Return the (x, y) coordinate for the center point of the cell that contains the specified text.  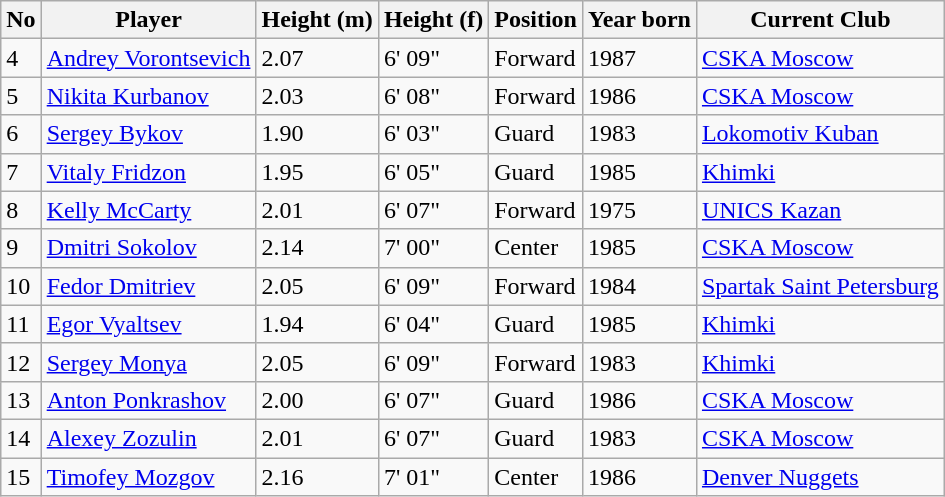
2.14 (317, 248)
No (21, 20)
6' 04" (433, 324)
8 (21, 210)
6 (21, 134)
10 (21, 286)
9 (21, 248)
5 (21, 96)
Sergey Monya (148, 362)
Current Club (820, 20)
Nikita Kurbanov (148, 96)
11 (21, 324)
UNICS Kazan (820, 210)
2.03 (317, 96)
Vitaly Fridzon (148, 172)
7 (21, 172)
Egor Vyaltsev (148, 324)
1987 (639, 58)
Position (536, 20)
1.95 (317, 172)
2.07 (317, 58)
6' 08" (433, 96)
2.16 (317, 477)
Height (m) (317, 20)
14 (21, 438)
Denver Nuggets (820, 477)
1.90 (317, 134)
Fedor Dmitriev (148, 286)
Year born (639, 20)
7' 01" (433, 477)
Alexey Zozulin (148, 438)
15 (21, 477)
Sergey Bykov (148, 134)
4 (21, 58)
Timofey Mozgov (148, 477)
Player (148, 20)
Andrey Vorontsevich (148, 58)
6' 05" (433, 172)
Dmitri Sokolov (148, 248)
Spartak Saint Petersburg (820, 286)
Kelly McCarty (148, 210)
1984 (639, 286)
2.00 (317, 400)
13 (21, 400)
Height (f) (433, 20)
7' 00" (433, 248)
6' 03" (433, 134)
12 (21, 362)
Anton Ponkrashov (148, 400)
1.94 (317, 324)
Lokomotiv Kuban (820, 134)
1975 (639, 210)
